Identify which cell holds the provided text, then report its [X, Y] central coordinate. 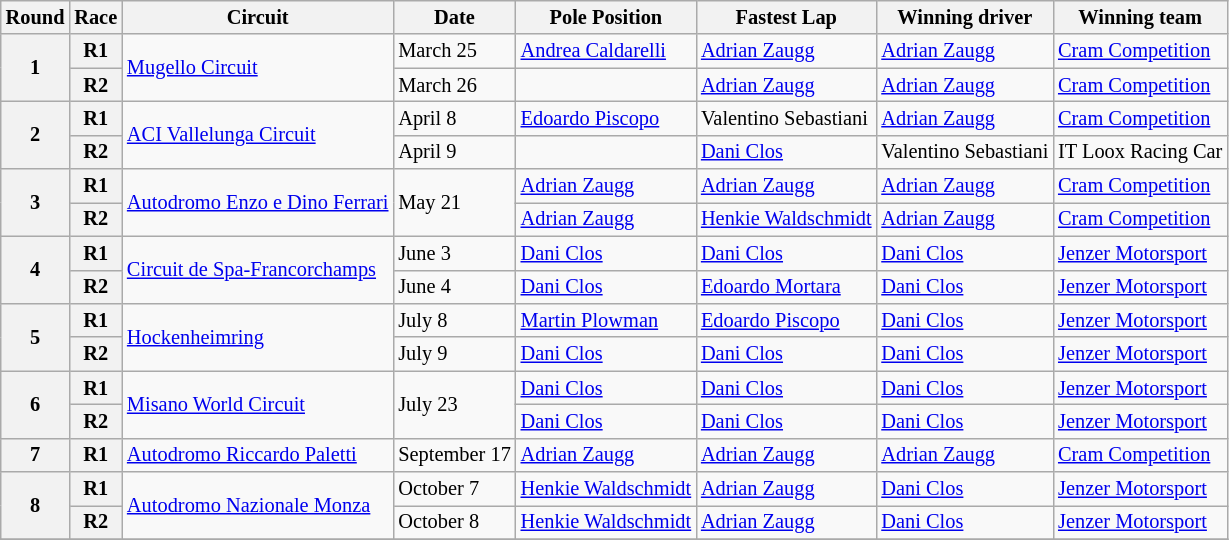
Hockenheimring [258, 336]
Race [96, 17]
July 8 [454, 320]
Winning driver [964, 17]
Andrea Caldarelli [606, 51]
October 8 [454, 522]
6 [36, 404]
Autodromo Riccardo Paletti [258, 455]
8 [36, 506]
Circuit [258, 17]
July 9 [454, 354]
Circuit de Spa-Francorchamps [258, 270]
ACI Vallelunga Circuit [258, 134]
Autodromo Enzo e Dino Ferrari [258, 202]
4 [36, 270]
May 21 [454, 202]
Date [454, 17]
Round [36, 17]
Misano World Circuit [258, 404]
Martin Plowman [606, 320]
5 [36, 336]
June 3 [454, 253]
July 23 [454, 404]
September 17 [454, 455]
3 [36, 202]
Edoardo Mortara [786, 287]
Autodromo Nazionale Monza [258, 506]
IT Loox Racing Car [1140, 152]
April 8 [454, 118]
2 [36, 134]
Fastest Lap [786, 17]
March 26 [454, 85]
Mugello Circuit [258, 68]
March 25 [454, 51]
April 9 [454, 152]
June 4 [454, 287]
Winning team [1140, 17]
October 7 [454, 489]
Pole Position [606, 17]
7 [36, 455]
1 [36, 68]
